From the cell containing the given text, extract its center point as [x, y] coordinate. 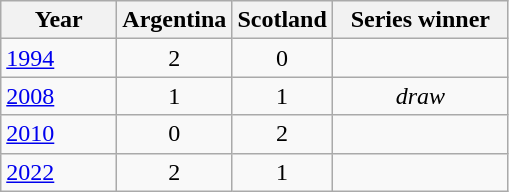
Argentina [174, 20]
2008 [59, 96]
Scotland [282, 20]
1994 [59, 58]
2010 [59, 134]
draw [420, 96]
Year [59, 20]
2022 [59, 172]
Series winner [420, 20]
